Scan for the cell matching the given text and deliver its [X, Y] coordinate at center. 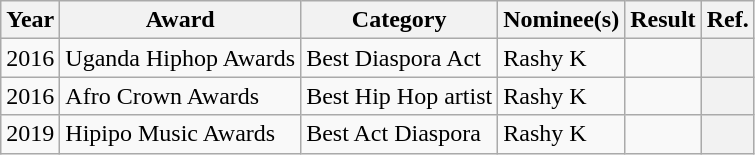
Ref. [728, 20]
Hipipo Music Awards [180, 134]
Award [180, 20]
Year [30, 20]
Nominee(s) [562, 20]
2019 [30, 134]
Best Act Diaspora [400, 134]
Result [663, 20]
Afro Crown Awards [180, 96]
Category [400, 20]
Best Hip Hop artist [400, 96]
Best Diaspora Act [400, 58]
Uganda Hiphop Awards [180, 58]
